Return the [X, Y] coordinate for the center point of the cell that contains the specified text.  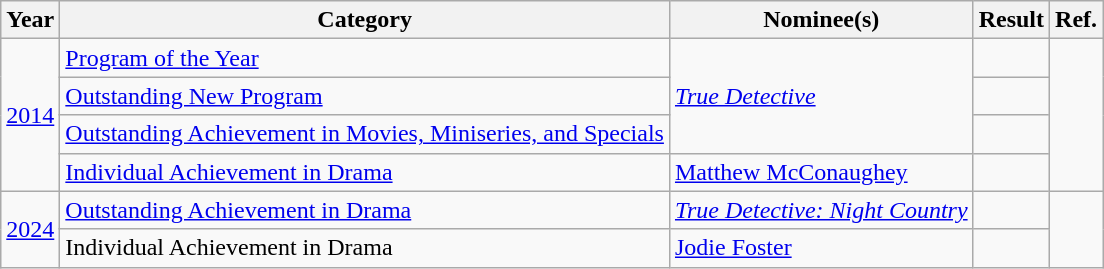
Category [365, 20]
Matthew McConaughey [821, 172]
Ref. [1076, 20]
2014 [30, 115]
Jodie Foster [821, 248]
Nominee(s) [821, 20]
Outstanding Achievement in Drama [365, 210]
2024 [30, 229]
Outstanding New Program [365, 96]
True Detective [821, 96]
Year [30, 20]
True Detective: Night Country [821, 210]
Result [1011, 20]
Program of the Year [365, 58]
Outstanding Achievement in Movies, Miniseries, and Specials [365, 134]
